Determine the [x, y] coordinate at the center of the cell enclosing the given text.  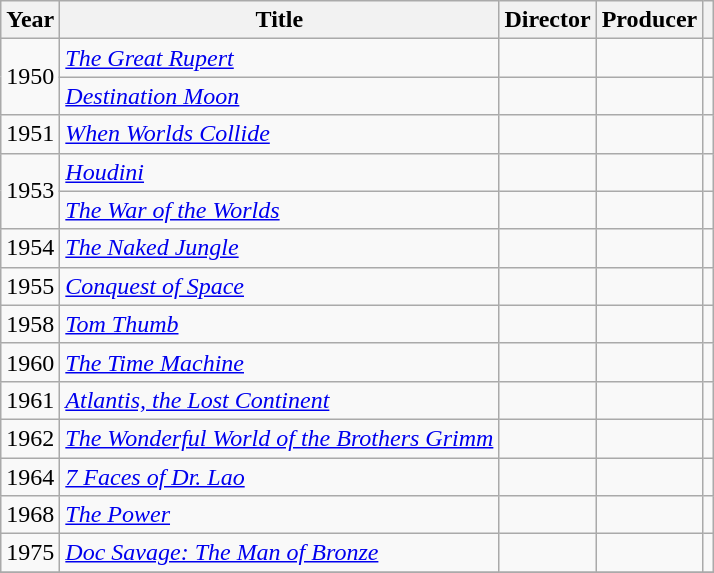
1964 [30, 477]
The War of the Worlds [280, 210]
1968 [30, 515]
The Power [280, 515]
1950 [30, 77]
Tom Thumb [280, 324]
1960 [30, 362]
1954 [30, 248]
The Time Machine [280, 362]
1961 [30, 400]
Conquest of Space [280, 286]
1951 [30, 134]
1953 [30, 191]
Producer [650, 20]
1975 [30, 553]
Doc Savage: The Man of Bronze [280, 553]
Destination Moon [280, 96]
Atlantis, the Lost Continent [280, 400]
The Wonderful World of the Brothers Grimm [280, 438]
Houdini [280, 172]
Director [548, 20]
The Great Rupert [280, 58]
1962 [30, 438]
The Naked Jungle [280, 248]
1955 [30, 286]
Year [30, 20]
7 Faces of Dr. Lao [280, 477]
When Worlds Collide [280, 134]
1958 [30, 324]
Title [280, 20]
